Find where the given text appears and provide that cell's center as [X, Y] coordinate. 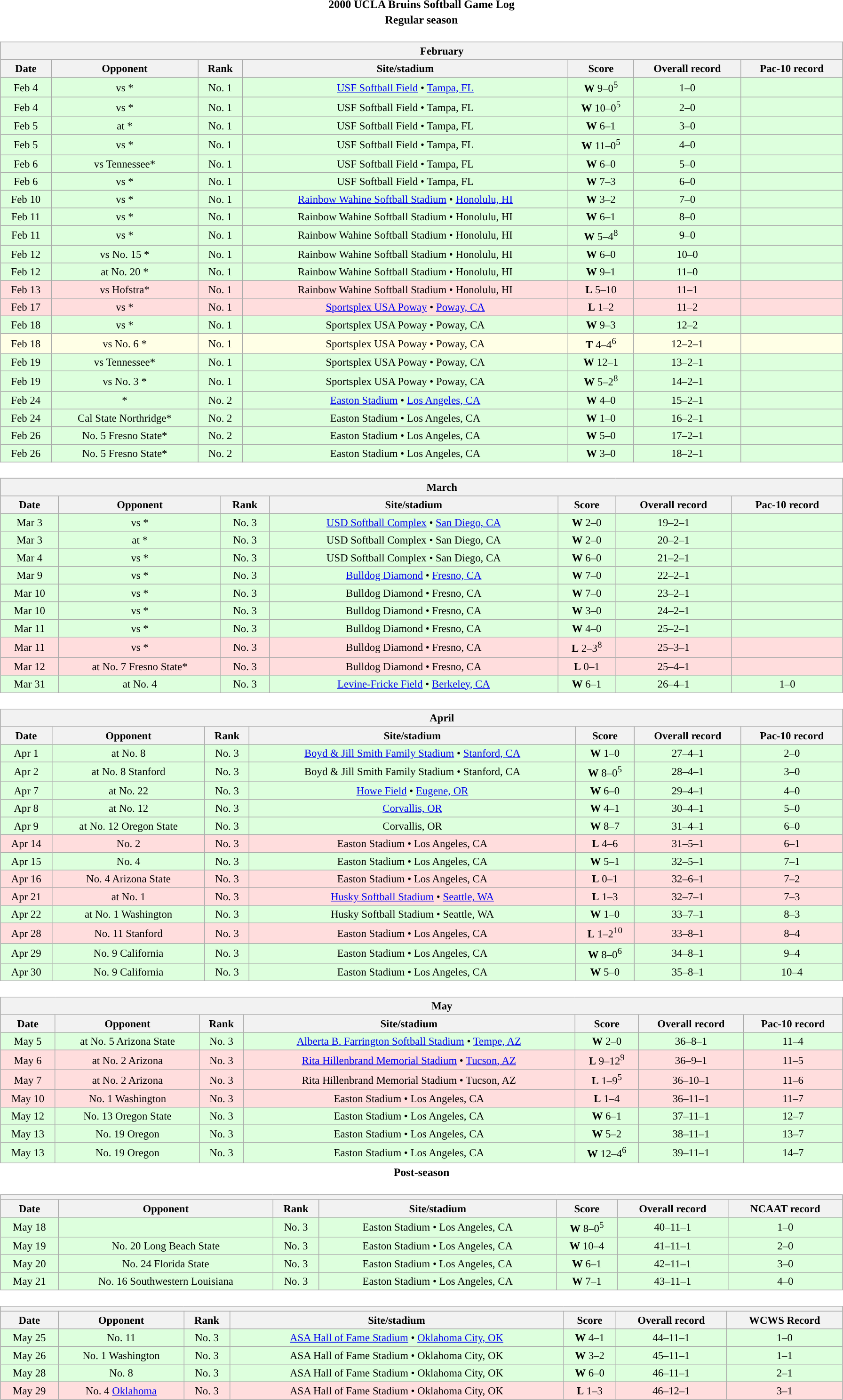
Mar 12 [30, 666]
Apr 15 [26, 862]
41–11–1 [673, 1246]
10–0 [687, 254]
31–4–1 [688, 826]
No. 4 Oklahoma [121, 1391]
L 4–6 [605, 844]
12–2 [687, 325]
8–3 [792, 914]
February [421, 51]
Mar 9 [30, 576]
7–1 [792, 862]
Apr 16 [26, 879]
46–12–1 [671, 1391]
11–0 [687, 272]
43–11–1 [673, 1281]
Apr 29 [26, 953]
No. 11 Stanford [129, 933]
36–10–1 [691, 1080]
W 5–1 [605, 862]
W 8–06 [605, 953]
17–2–1 [687, 435]
Feb 17 [26, 307]
Levine-Fricke Field • Berkeley, CA [414, 684]
W 7–1 [587, 1281]
L 5–10 [601, 289]
W 5–48 [601, 235]
12–7 [793, 1116]
7–0 [687, 199]
W 5–28 [601, 381]
vs No. 3 * [125, 381]
1–1 [785, 1355]
Apr 14 [26, 844]
Apr 28 [26, 933]
W 12–1 [601, 362]
Feb 13 [26, 289]
34–8–1 [688, 953]
May 28 [29, 1373]
at No. 7 Fresno State* [140, 666]
No. 16 Southwestern Louisiana [166, 1281]
32–5–1 [688, 862]
L 9–129 [607, 1060]
8–0 [687, 216]
Apr 8 [26, 808]
32–6–1 [688, 879]
No. 13 Oregon State [127, 1116]
30–4–1 [688, 808]
NCAAT record [785, 1208]
Apr 1 [26, 753]
vs No. 15 * [125, 254]
May 26 [29, 1355]
W 9–05 [601, 87]
W 11–05 [601, 144]
27–4–1 [688, 753]
44–11–1 [671, 1338]
Mar 4 [30, 558]
May 10 [28, 1099]
May 6 [28, 1060]
21–2–1 [674, 558]
36–9–1 [691, 1060]
at No. 1 Washington [129, 914]
at No. 4 [140, 684]
March [421, 487]
Alberta B. Farrington Softball Stadium • Tempe, AZ [409, 1041]
No. 4 Arizona State [129, 879]
33–7–1 [688, 914]
7–2 [792, 879]
May 18 [30, 1227]
11–2 [687, 307]
9–0 [687, 235]
15–2–1 [687, 400]
14–7 [793, 1152]
May 29 [29, 1391]
20–2–1 [674, 540]
at No. 22 [129, 791]
33–8–1 [688, 933]
13–2–1 [687, 362]
35–8–1 [688, 972]
46–11–1 [671, 1373]
11–4 [793, 1041]
Apr 9 [26, 826]
at No. 12 [129, 808]
29–4–1 [688, 791]
Apr 21 [26, 897]
18–2–1 [687, 453]
25–4–1 [674, 666]
WCWS Record [785, 1320]
Apr 7 [26, 791]
W 5–2 [607, 1134]
22–2–1 [674, 576]
Feb 10 [26, 199]
32–7–1 [688, 897]
vs No. 6 * [125, 344]
May 7 [28, 1080]
7–3 [792, 897]
May [421, 1006]
May 19 [30, 1246]
12–2–1 [687, 344]
28–4–1 [688, 772]
26–4–1 [674, 684]
at No. 1 [129, 897]
13–7 [793, 1134]
3–1 [785, 1391]
Mar 31 [30, 684]
* [125, 400]
No. 20 Long Beach State [166, 1246]
L 1–4 [607, 1099]
Apr 30 [26, 972]
9–4 [792, 953]
42–11–1 [673, 1264]
at No. 5 Arizona State [127, 1041]
36–8–1 [691, 1041]
W 9–1 [601, 272]
6–1 [792, 844]
May 12 [28, 1116]
L 1–95 [607, 1080]
11–6 [793, 1080]
38–11–1 [691, 1134]
vs Hofstra* [125, 289]
Howe Field • Eugene, OR [413, 791]
W 10–4 [587, 1246]
25–2–1 [674, 629]
L 2–38 [587, 647]
W 7–3 [601, 181]
24–2–1 [674, 611]
at No. 8 [129, 753]
31–5–1 [688, 844]
19–2–1 [674, 522]
T 4–46 [601, 344]
at No. 20 * [125, 272]
45–11–1 [671, 1355]
10–4 [792, 972]
Apr 2 [26, 772]
W 9–3 [601, 325]
May 5 [28, 1041]
W 10–05 [601, 107]
W 8–7 [605, 826]
2–1 [785, 1373]
23–2–1 [674, 593]
Apr 22 [26, 914]
No. 8 [121, 1373]
39–11–1 [691, 1152]
at No. 12 Oregon State [129, 826]
May 20 [30, 1264]
W 12–46 [607, 1152]
14–2–1 [687, 381]
Cal State Northridge* [125, 418]
April [421, 718]
No. 4 [129, 862]
16–2–1 [687, 418]
40–11–1 [673, 1227]
L 1–2 [601, 307]
11–7 [793, 1099]
25–3–1 [674, 647]
No. 11 [121, 1338]
at No. 8 Stanford [129, 772]
No. 24 Florida State [166, 1264]
L 1–210 [605, 933]
36–11–1 [691, 1099]
11–1 [687, 289]
8–4 [792, 933]
May 25 [29, 1338]
37–11–1 [691, 1116]
May 21 [30, 1281]
11–5 [793, 1060]
